Detect which cell encompasses the target text, then output its (x, y) center coordinate. 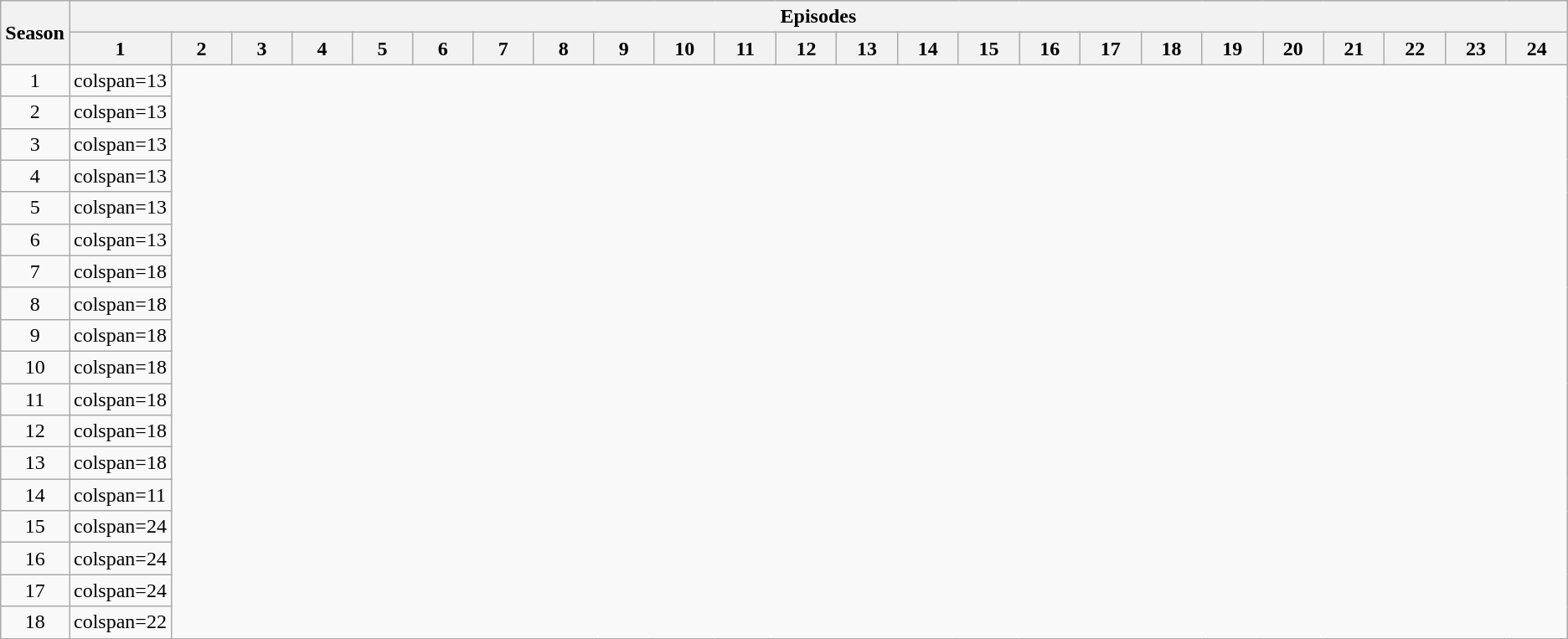
22 (1416, 49)
23 (1476, 49)
colspan=11 (120, 495)
21 (1354, 49)
Season (35, 33)
24 (1536, 49)
colspan=22 (120, 622)
19 (1233, 49)
Episodes (818, 17)
20 (1293, 49)
